From the cell containing the given text, extract its center point as (X, Y) coordinate. 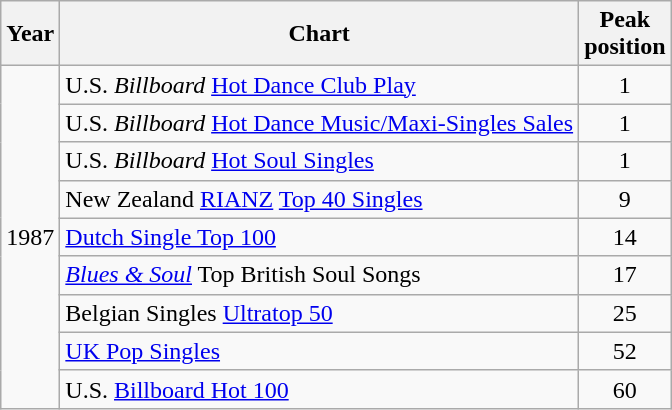
Chart (320, 34)
25 (625, 313)
New Zealand RIANZ Top 40 Singles (320, 199)
9 (625, 199)
14 (625, 237)
U.S. Billboard Hot 100 (320, 389)
Dutch Single Top 100 (320, 237)
Belgian Singles Ultratop 50 (320, 313)
Year (30, 34)
Peakposition (625, 34)
Blues & Soul Top British Soul Songs (320, 275)
52 (625, 351)
U.S. Billboard Hot Dance Club Play (320, 85)
U.S. Billboard Hot Soul Singles (320, 161)
17 (625, 275)
UK Pop Singles (320, 351)
U.S. Billboard Hot Dance Music/Maxi-Singles Sales (320, 123)
60 (625, 389)
1987 (30, 238)
